Determine the (x, y) coordinate at the center of the cell enclosing the given text.  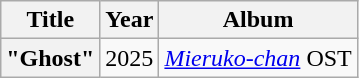
Year (130, 20)
"Ghost" (50, 58)
Mieruko-chan OST (258, 58)
Album (258, 20)
Title (50, 20)
2025 (130, 58)
